Scan for the cell matching the given text and deliver its [X, Y] coordinate at center. 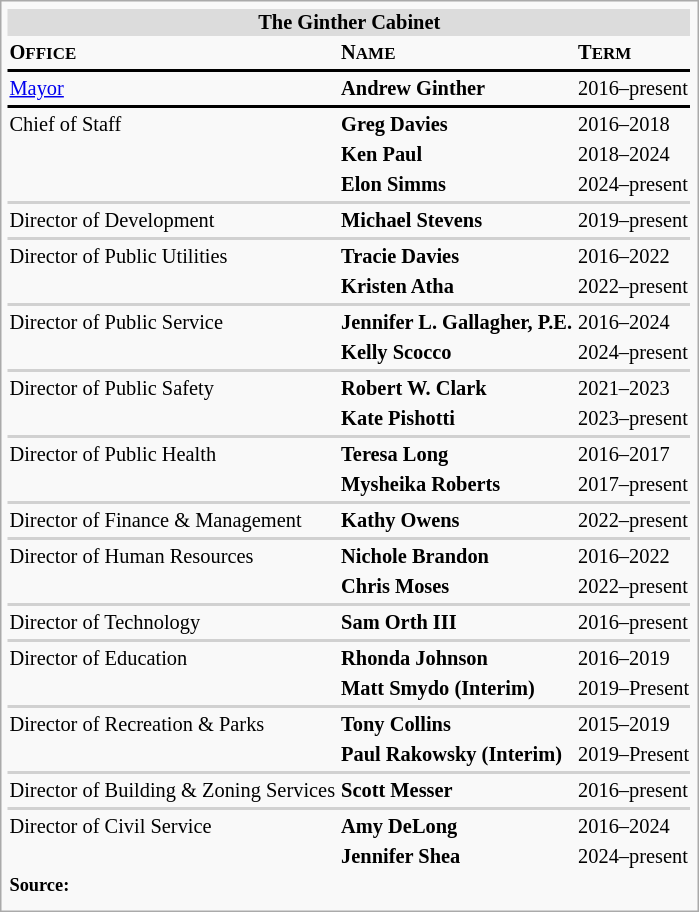
Kathy Owens [457, 520]
Director of Building & Zoning Services [172, 790]
Director of Public Health [172, 454]
Robert W. Clark [457, 388]
Director of Finance & Management [172, 520]
Director of Recreation & Parks [172, 724]
2016–2019 [634, 658]
Greg Davies [457, 124]
Tracie Davies [457, 256]
Kristen Atha [457, 286]
Director of Public Utilities [172, 256]
2015–2019 [634, 724]
Scott Messer [457, 790]
Rhonda Johnson [457, 658]
2016–2017 [634, 454]
Nichole Brandon [457, 556]
2023–present [634, 418]
Director of Public Safety [172, 388]
Teresa Long [457, 454]
Elon Simms [457, 184]
NAME [457, 52]
Director of Education [172, 658]
Director of Technology [172, 622]
Director of Human Resources [172, 556]
The Ginther Cabinet [350, 22]
Source: [172, 886]
Paul Rakowsky (Interim) [457, 754]
Director of Development [172, 220]
Kate Pishotti [457, 418]
Andrew Ginther [457, 88]
Jennifer L. Gallagher, P.E. [457, 322]
Ken Paul [457, 154]
Mysheika Roberts [457, 484]
Sam Orth III [457, 622]
Jennifer Shea [457, 856]
Tony Collins [457, 724]
2018–2024 [634, 154]
Director of Public Service [172, 322]
Kelly Scocco [457, 352]
Michael Stevens [457, 220]
Amy DeLong [457, 826]
Mayor [172, 88]
Chief of Staff [172, 124]
2019–present [634, 220]
2021–2023 [634, 388]
Chris Moses [457, 586]
OFFICE [172, 52]
Director of Civil Service [172, 826]
TERM [634, 52]
2017–present [634, 484]
2016–2018 [634, 124]
Matt Smydo (Interim) [457, 688]
